Pinpoint the cell where the given text exists, returning its (X, Y) midpoint coordinate. 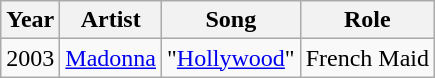
Madonna (111, 58)
Year (30, 20)
"Hollywood" (232, 58)
Song (232, 20)
French Maid (367, 58)
Artist (111, 20)
Role (367, 20)
2003 (30, 58)
